Identify which cell holds the provided text, then report its [X, Y] central coordinate. 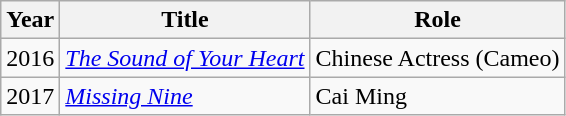
2017 [30, 96]
2016 [30, 58]
Chinese Actress (Cameo) [438, 58]
Cai Ming [438, 96]
Missing Nine [185, 96]
Role [438, 20]
Year [30, 20]
Title [185, 20]
The Sound of Your Heart [185, 58]
